Scan for the cell matching the given text and deliver its (x, y) coordinate at center. 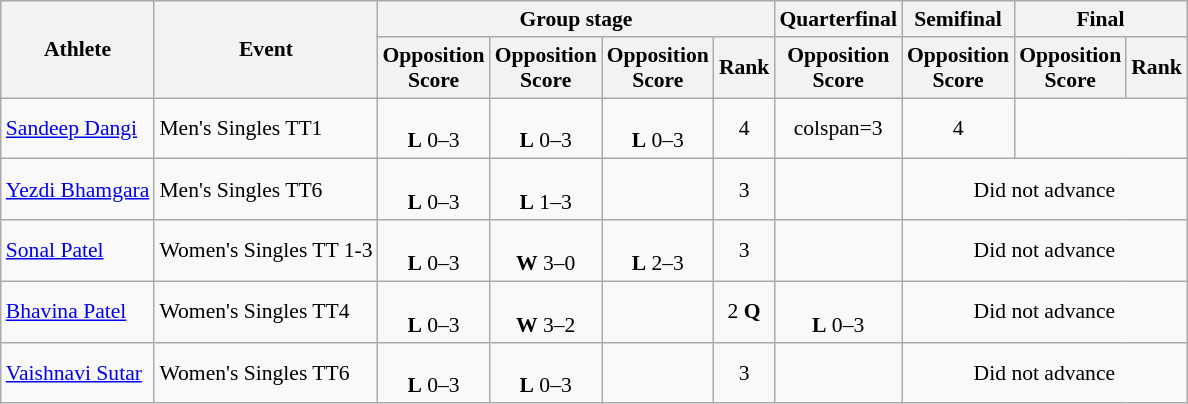
Sandeep Dangi (78, 128)
Women's Singles TT6 (266, 372)
Men's Singles TT6 (266, 190)
L 2–3 (658, 250)
colspan=3 (838, 128)
Event (266, 50)
Group stage (576, 19)
Bhavina Patel (78, 312)
Men's Singles TT1 (266, 128)
Sonal Patel (78, 250)
W 3–2 (546, 312)
Athlete (78, 50)
2 Q (744, 312)
Yezdi Bhamgara (78, 190)
Final (1100, 19)
Women's Singles TT 1-3 (266, 250)
L 1–3 (546, 190)
W 3–0 (546, 250)
Vaishnavi Sutar (78, 372)
Quarterfinal (838, 19)
Women's Singles TT4 (266, 312)
Semifinal (958, 19)
